Return the [x, y] coordinate for the center point of the cell that contains the specified text.  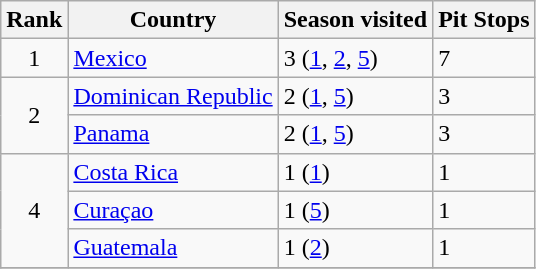
1 (2) [355, 248]
Panama [173, 134]
Dominican Republic [173, 96]
Guatemala [173, 248]
4 [34, 210]
Curaçao [173, 210]
7 [484, 58]
2 [34, 115]
Season visited [355, 20]
1 (1) [355, 172]
Pit Stops [484, 20]
Rank [34, 20]
Costa Rica [173, 172]
1 (5) [355, 210]
Mexico [173, 58]
Country [173, 20]
3 (1, 2, 5) [355, 58]
